Return [X, Y] of the center of cell containing provided text 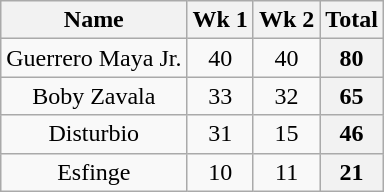
33 [220, 96]
10 [220, 172]
Wk 1 [220, 20]
15 [286, 134]
11 [286, 172]
Guerrero Maya Jr. [94, 58]
Name [94, 20]
Disturbio [94, 134]
32 [286, 96]
Total [352, 20]
46 [352, 134]
21 [352, 172]
Boby Zavala [94, 96]
31 [220, 134]
Wk 2 [286, 20]
80 [352, 58]
65 [352, 96]
Esfinge [94, 172]
